Provide the [X, Y] coordinate of the cell's center where the given text is located.  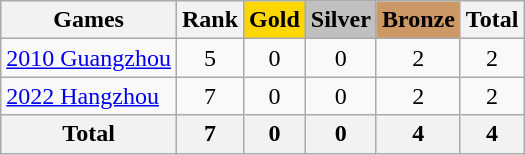
5 [210, 58]
Rank [210, 20]
Gold [275, 20]
2022 Hangzhou [89, 96]
2010 Guangzhou [89, 58]
Silver [340, 20]
Games [89, 20]
Bronze [418, 20]
